Output the (X, Y) coordinate of the center of the cell containing the given text.  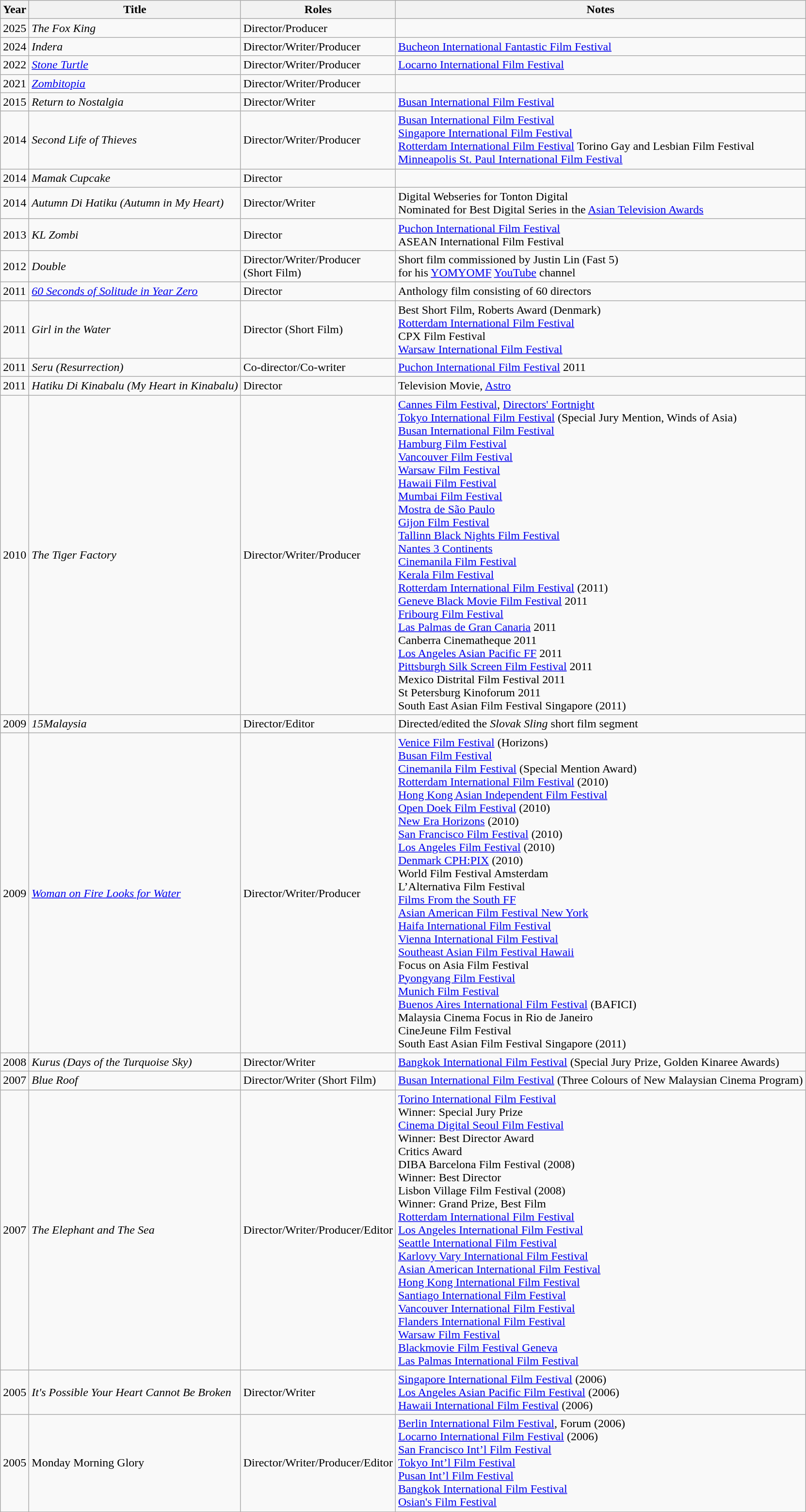
Stone Turtle (135, 65)
Hatiku Di Kinabalu (My Heart in Kinabalu) (135, 386)
Director (Short Film) (318, 330)
It's Possible Your Heart Cannot Be Broken (135, 1392)
Roles (318, 10)
Double (135, 266)
Director/Writer/Producer(Short Film) (318, 266)
Short film commissioned by Justin Lin (Fast 5)for his YOMYOMF YouTube channel (600, 266)
Girl in the Water (135, 330)
Second Life of Thieves (135, 140)
Zombitopia (135, 83)
Puchon International Film Festival 2011 (600, 368)
Indera (135, 47)
Notes (600, 10)
The Tiger Factory (135, 555)
Autumn Di Hatiku (Autumn in My Heart) (135, 203)
Puchon International Film FestivalASEAN International Film Festival (600, 235)
Year (15, 10)
2015 (15, 102)
Director/Producer (318, 28)
KL Zombi (135, 235)
Mamak Cupcake (135, 178)
Directed/edited the Slovak Sling short film segment (600, 724)
Bangkok International Film Festival (Special Jury Prize, Golden Kinaree Awards) (600, 1062)
2021 (15, 83)
Best Short Film, Roberts Award (Denmark)Rotterdam International Film FestivalCPX Film FestivalWarsaw International Film Festival (600, 330)
Kurus (Days of the Turquoise Sky) (135, 1062)
Busan International Film Festival (Three Colours of New Malaysian Cinema Program) (600, 1080)
Seru (Resurrection) (135, 368)
Title (135, 10)
Singapore International Film Festival (2006)Los Angeles Asian Pacific Film Festival (2006)Hawaii International Film Festival (2006) (600, 1392)
2022 (15, 65)
The Elephant and The Sea (135, 1230)
Digital Webseries for Tonton DigitalNominated for Best Digital Series in the Asian Television Awards (600, 203)
2010 (15, 555)
The Fox King (135, 28)
Director/Editor (318, 724)
Return to Nostalgia (135, 102)
Monday Morning Glory (135, 1463)
Woman on Fire Looks for Water (135, 893)
15Malaysia (135, 724)
Co-director/Co-writer (318, 368)
2024 (15, 47)
2012 (15, 266)
2013 (15, 235)
Bucheon International Fantastic Film Festival (600, 47)
2025 (15, 28)
Director/Writer (Short Film) (318, 1080)
Locarno International Film Festival (600, 65)
Anthology film consisting of 60 directors (600, 291)
Busan International Film Festival (600, 102)
2008 (15, 1062)
Blue Roof (135, 1080)
Television Movie, Astro (600, 386)
60 Seconds of Solitude in Year Zero (135, 291)
